Search for the cell housing the specified text and yield its (X, Y) center coordinate. 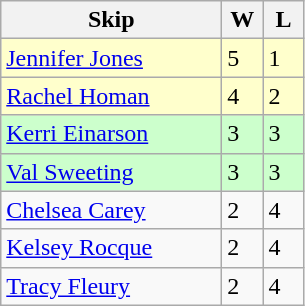
Tracy Fleury (112, 286)
Val Sweeting (112, 172)
5 (242, 58)
Kerri Einarson (112, 134)
Kelsey Rocque (112, 248)
1 (284, 58)
Chelsea Carey (112, 210)
L (284, 20)
W (242, 20)
Jennifer Jones (112, 58)
Skip (112, 20)
Rachel Homan (112, 96)
